Search for the cell housing the specified text and yield its [X, Y] center coordinate. 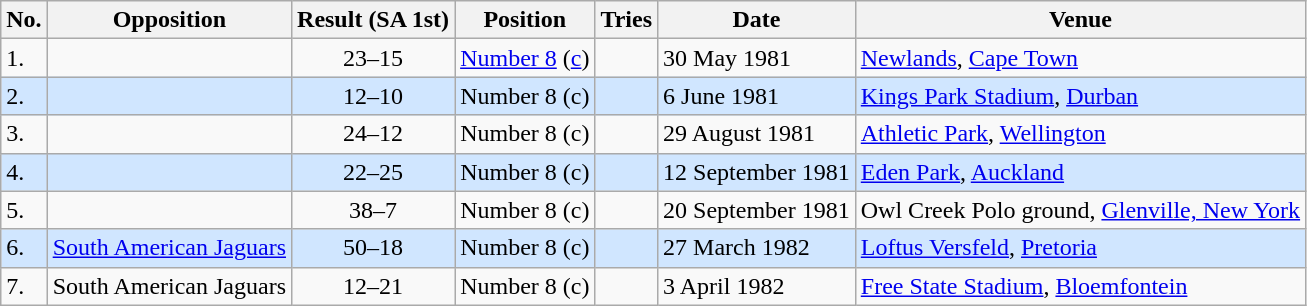
Athletic Park, Wellington [1080, 134]
5. [24, 210]
50–18 [374, 248]
12–21 [374, 286]
Loftus Versfeld, Pretoria [1080, 248]
Newlands, Cape Town [1080, 58]
4. [24, 172]
No. [24, 20]
12 September 1981 [757, 172]
30 May 1981 [757, 58]
Tries [626, 20]
23–15 [374, 58]
Free State Stadium, Bloemfontein [1080, 286]
3 April 1982 [757, 286]
6 June 1981 [757, 96]
29 August 1981 [757, 134]
22–25 [374, 172]
Venue [1080, 20]
Date [757, 20]
Position [525, 20]
1. [24, 58]
24–12 [374, 134]
Owl Creek Polo ground, Glenville, New York [1080, 210]
20 September 1981 [757, 210]
2. [24, 96]
Result (SA 1st) [374, 20]
27 March 1982 [757, 248]
7. [24, 286]
Opposition [169, 20]
6. [24, 248]
Kings Park Stadium, Durban [1080, 96]
Eden Park, Auckland [1080, 172]
38–7 [374, 210]
12–10 [374, 96]
3. [24, 134]
